Capture the cell that displays the provided text and extract its [x, y] central coordinate. 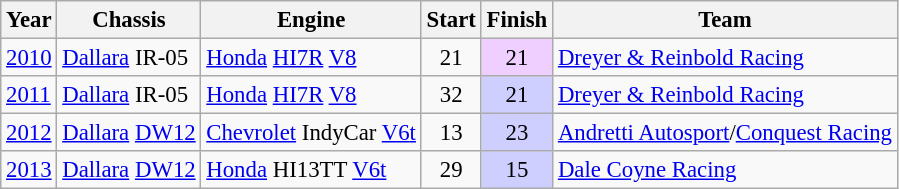
29 [451, 170]
Chevrolet IndyCar V6t [311, 133]
32 [451, 95]
Honda HI13TT V6t [311, 170]
Team [726, 20]
13 [451, 133]
23 [516, 133]
2011 [29, 95]
Andretti Autosport/Conquest Racing [726, 133]
2012 [29, 133]
Year [29, 20]
Chassis [129, 20]
15 [516, 170]
Dale Coyne Racing [726, 170]
Finish [516, 20]
Start [451, 20]
2013 [29, 170]
2010 [29, 58]
Engine [311, 20]
